Return the [X, Y] coordinate for the center point of the cell that contains the specified text.  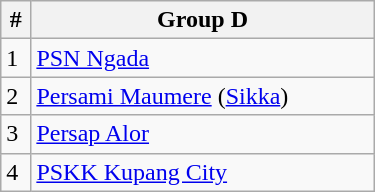
PSKK Kupang City [202, 172]
# [16, 20]
PSN Ngada [202, 58]
3 [16, 134]
Group D [202, 20]
1 [16, 58]
2 [16, 96]
Persap Alor [202, 134]
Persami Maumere (Sikka) [202, 96]
4 [16, 172]
